Identify which cell holds the provided text, then report its [x, y] central coordinate. 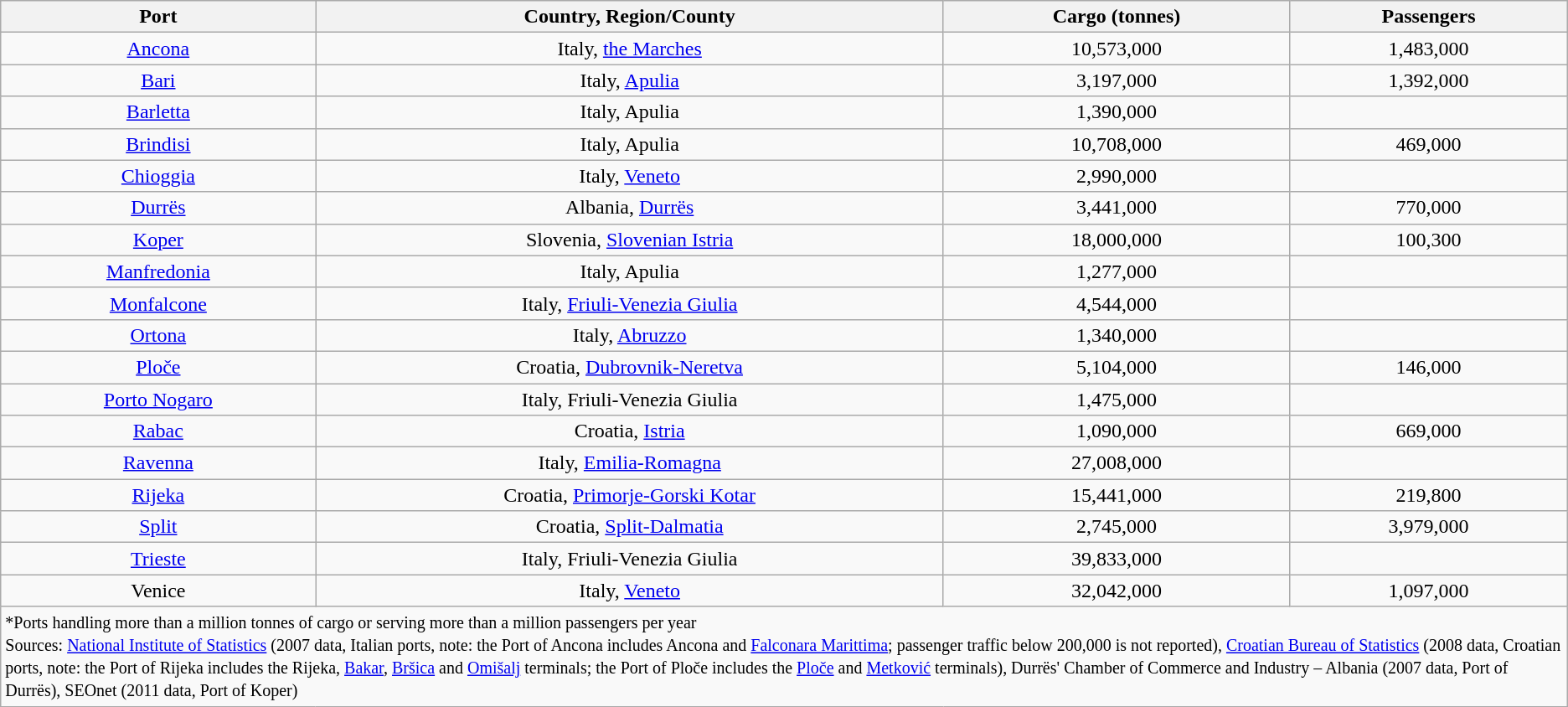
Italy, Abruzzo [630, 335]
Ortona [158, 335]
Brindisi [158, 144]
Venice [158, 591]
1,392,000 [1429, 80]
Italy, Emilia-Romagna [630, 463]
Croatia, Split-Dalmatia [630, 527]
1,483,000 [1429, 49]
Trieste [158, 559]
Italy, the Marches [630, 49]
Croatia, Istria [630, 431]
Slovenia, Slovenian Istria [630, 240]
Passengers [1429, 17]
Bari [158, 80]
669,000 [1429, 431]
Ploče [158, 367]
1,090,000 [1116, 431]
1,340,000 [1116, 335]
469,000 [1429, 144]
3,197,000 [1116, 80]
39,833,000 [1116, 559]
15,441,000 [1116, 495]
1,390,000 [1116, 112]
Barletta [158, 112]
219,800 [1429, 495]
Port [158, 17]
Monfalcone [158, 303]
Manfredonia [158, 271]
Country, Region/County [630, 17]
4,544,000 [1116, 303]
Split [158, 527]
5,104,000 [1116, 367]
Koper [158, 240]
10,708,000 [1116, 144]
770,000 [1429, 208]
Ancona [158, 49]
Porto Nogaro [158, 400]
27,008,000 [1116, 463]
1,475,000 [1116, 400]
146,000 [1429, 367]
2,745,000 [1116, 527]
18,000,000 [1116, 240]
3,441,000 [1116, 208]
32,042,000 [1116, 591]
Ravenna [158, 463]
Chioggia [158, 176]
2,990,000 [1116, 176]
Croatia, Dubrovnik-Neretva [630, 367]
Durrës [158, 208]
Rijeka [158, 495]
1,277,000 [1116, 271]
Albania, Durrës [630, 208]
10,573,000 [1116, 49]
100,300 [1429, 240]
1,097,000 [1429, 591]
3,979,000 [1429, 527]
Croatia, Primorje-Gorski Kotar [630, 495]
Rabac [158, 431]
Cargo (tonnes) [1116, 17]
